Search for the cell housing the specified text and yield its [x, y] center coordinate. 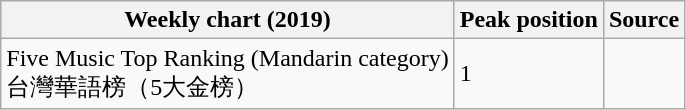
1 [528, 74]
Source [644, 20]
Five Music Top Ranking (Mandarin category)台灣華語榜（5大金榜） [228, 74]
Weekly chart (2019) [228, 20]
Peak position [528, 20]
